Determine the (X, Y) coordinate at the center of the cell enclosing the given text.  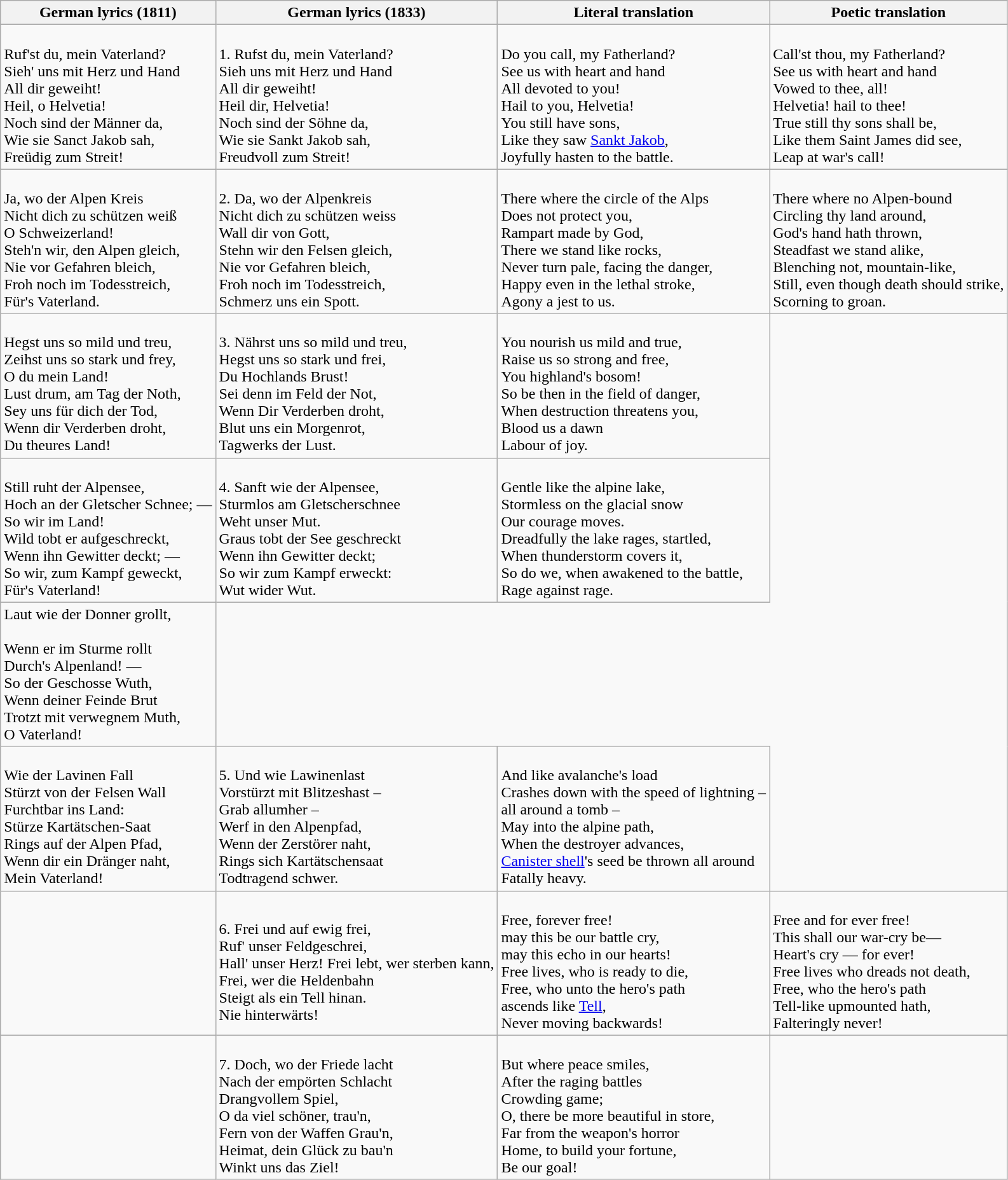
Poetic translation (889, 13)
German lyrics (1811) (108, 13)
Literal translation (634, 13)
German lyrics (1833) (357, 13)
